Scan for the cell matching the given text and deliver its (x, y) coordinate at center. 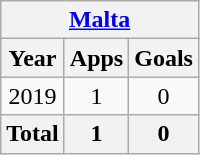
Malta (100, 20)
Total (33, 134)
Year (33, 58)
Goals (164, 58)
2019 (33, 96)
Apps (96, 58)
